Return (X, Y) of the center of cell containing provided text 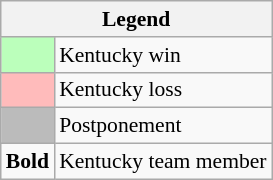
Kentucky loss (163, 90)
Bold (28, 162)
Legend (136, 19)
Kentucky team member (163, 162)
Kentucky win (163, 55)
Postponement (163, 126)
